Search for the cell housing the specified text and yield its (x, y) center coordinate. 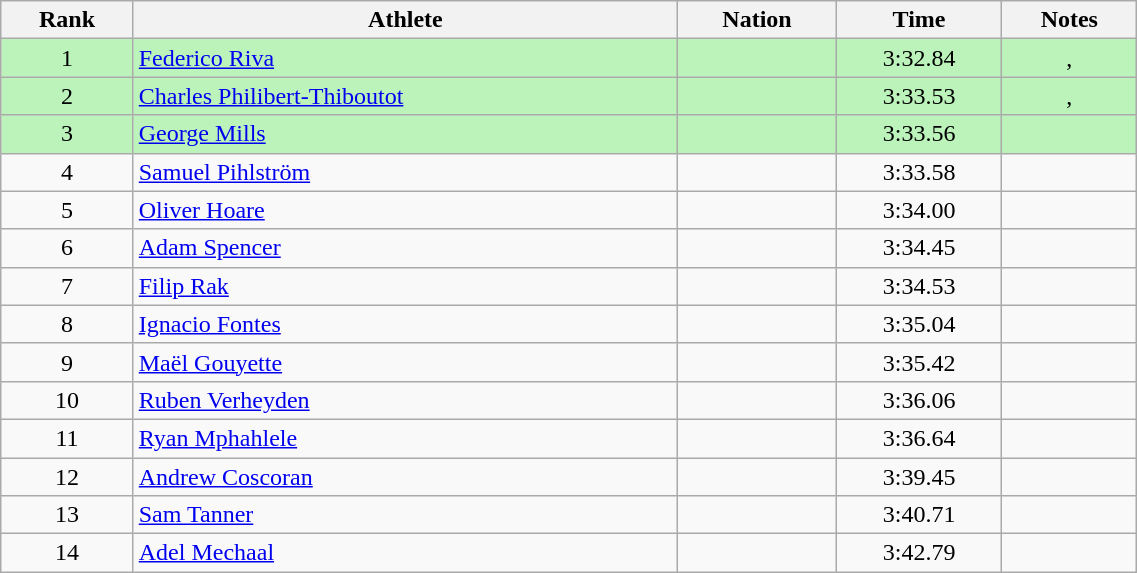
3:35.42 (918, 362)
George Mills (405, 134)
2 (67, 96)
Adam Spencer (405, 248)
Federico Riva (405, 58)
Notes (1070, 20)
3:33.53 (918, 96)
Athlete (405, 20)
14 (67, 553)
Samuel Pihlström (405, 172)
Rank (67, 20)
3:35.04 (918, 324)
13 (67, 515)
Charles Philibert-Thiboutot (405, 96)
3:34.53 (918, 286)
3:42.79 (918, 553)
Time (918, 20)
Oliver Hoare (405, 210)
6 (67, 248)
Andrew Coscoran (405, 477)
10 (67, 400)
3:34.00 (918, 210)
1 (67, 58)
8 (67, 324)
3:33.56 (918, 134)
Maël Gouyette (405, 362)
3 (67, 134)
3:32.84 (918, 58)
Filip Rak (405, 286)
7 (67, 286)
11 (67, 438)
Sam Tanner (405, 515)
Ruben Verheyden (405, 400)
Adel Mechaal (405, 553)
9 (67, 362)
Ignacio Fontes (405, 324)
Nation (758, 20)
3:36.06 (918, 400)
3:34.45 (918, 248)
3:36.64 (918, 438)
3:39.45 (918, 477)
Ryan Mphahlele (405, 438)
4 (67, 172)
12 (67, 477)
3:40.71 (918, 515)
5 (67, 210)
3:33.58 (918, 172)
